Extract the (x, y) coordinate from the center of the cell holding the provided text.  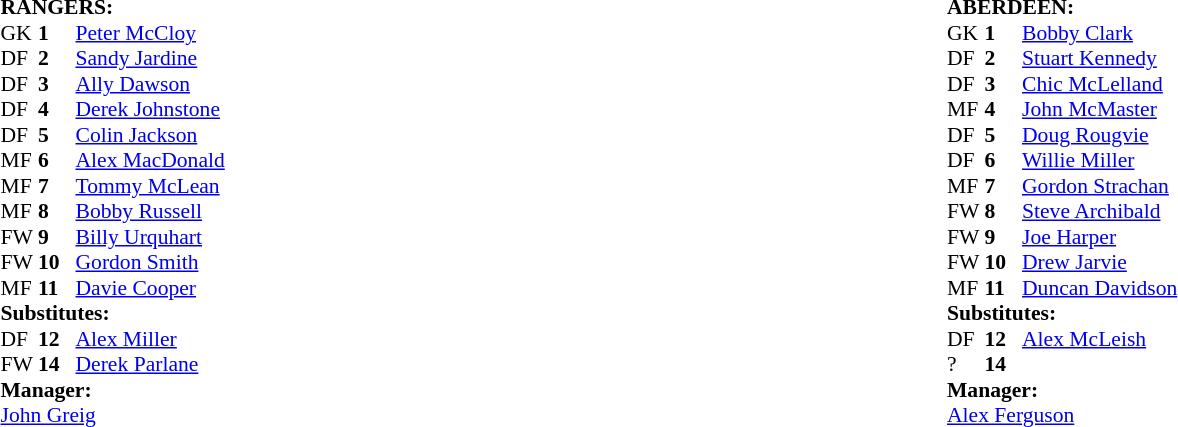
Ally Dawson (150, 84)
John McMaster (1100, 109)
Doug Rougvie (1100, 135)
Alex MacDonald (150, 161)
Gordon Strachan (1100, 186)
Alex McLeish (1100, 339)
Joe Harper (1100, 237)
Duncan Davidson (1100, 288)
Gordon Smith (150, 263)
Tommy McLean (150, 186)
Bobby Russell (150, 211)
Sandy Jardine (150, 59)
Chic McLelland (1100, 84)
Derek Johnstone (150, 109)
Billy Urquhart (150, 237)
Steve Archibald (1100, 211)
? (966, 365)
Colin Jackson (150, 135)
Davie Cooper (150, 288)
Bobby Clark (1100, 33)
Peter McCloy (150, 33)
Stuart Kennedy (1100, 59)
Willie Miller (1100, 161)
Derek Parlane (150, 365)
Drew Jarvie (1100, 263)
Alex Miller (150, 339)
